Return the [x, y] coordinate for the center point of the cell that contains the specified text.  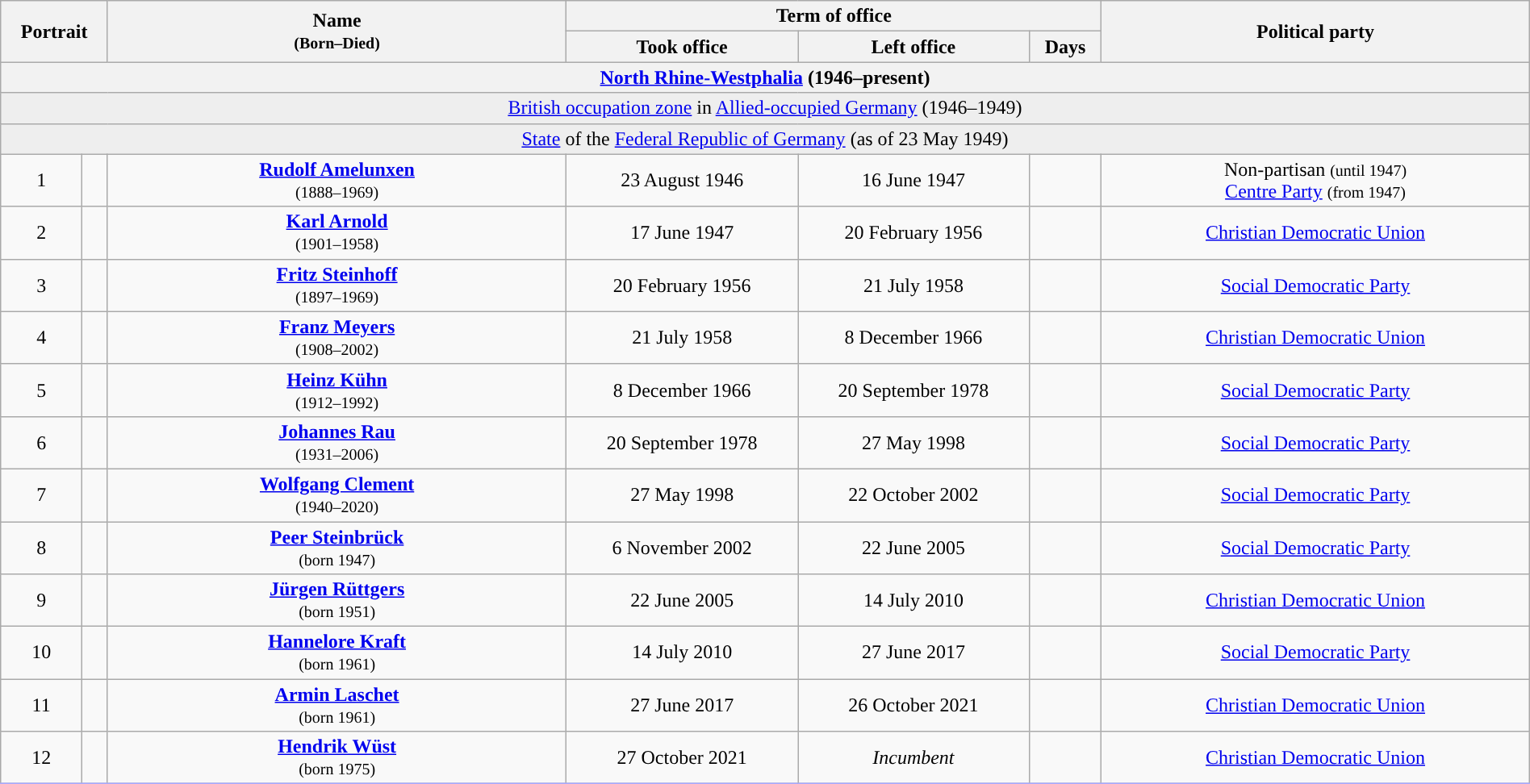
Heinz Kühn(1912–1992) [337, 390]
16 June 1947 [913, 181]
Name(Born–Died) [337, 31]
26 October 2021 [913, 705]
Incumbent [913, 758]
3 [42, 286]
5 [42, 390]
Political party [1315, 31]
Portrait [55, 31]
17 June 1947 [683, 232]
Armin Laschet(born 1961) [337, 705]
9 [42, 600]
6 [42, 442]
Karl Arnold(1901–1958) [337, 232]
Left office [913, 47]
Franz Meyers(1908–2002) [337, 337]
Johannes Rau(1931–2006) [337, 442]
Hannelore Kraft(born 1961) [337, 653]
12 [42, 758]
27 October 2021 [683, 758]
10 [42, 653]
Peer Steinbrück(born 1947) [337, 547]
Fritz Steinhoff(1897–1969) [337, 286]
North Rhine-Westphalia (1946–present) [765, 77]
6 November 2002 [683, 547]
British occupation zone in Allied-occupied Germany (1946–1949) [765, 108]
Hendrik Wüst(born 1975) [337, 758]
Non-partisan (until 1947)Centre Party (from 1947) [1315, 181]
Days [1065, 47]
22 October 2002 [913, 495]
23 August 1946 [683, 181]
2 [42, 232]
4 [42, 337]
State of the Federal Republic of Germany (as of 23 May 1949) [765, 139]
Took office [683, 47]
7 [42, 495]
Term of office [834, 16]
1 [42, 181]
8 [42, 547]
Wolfgang Clement(1940–2020) [337, 495]
11 [42, 705]
Rudolf Amelunxen(1888–1969) [337, 181]
Jürgen Rüttgers(born 1951) [337, 600]
